Output the (x, y) coordinate of the center of the cell containing the given text.  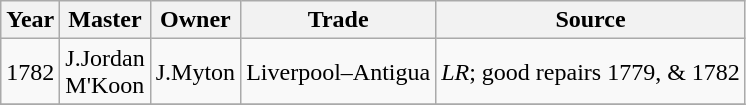
Liverpool–Antigua (338, 72)
J.Myton (195, 72)
Trade (338, 20)
J.JordanM'Koon (105, 72)
1782 (30, 72)
Owner (195, 20)
LR; good repairs 1779, & 1782 (591, 72)
Master (105, 20)
Year (30, 20)
Source (591, 20)
